Capture the cell that displays the provided text and extract its (X, Y) central coordinate. 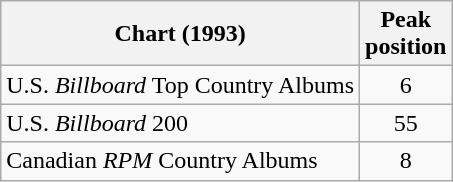
Peakposition (406, 34)
U.S. Billboard 200 (180, 123)
U.S. Billboard Top Country Albums (180, 85)
Canadian RPM Country Albums (180, 161)
Chart (1993) (180, 34)
6 (406, 85)
8 (406, 161)
55 (406, 123)
